Return the (X, Y) coordinate for the center point of the cell that contains the specified text.  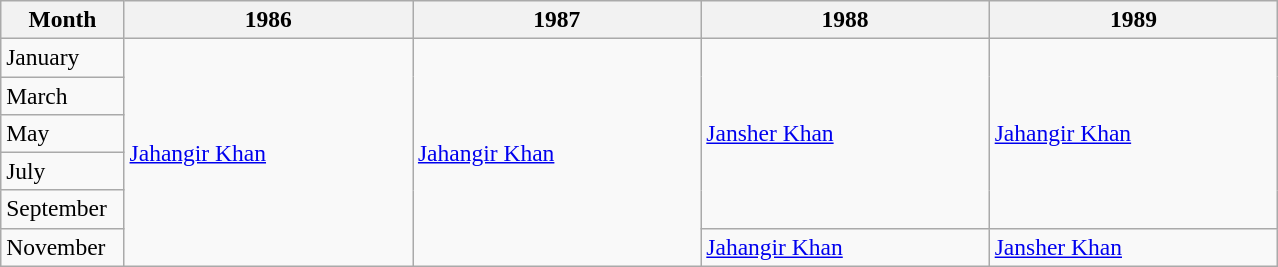
1988 (845, 19)
1986 (268, 19)
November (62, 247)
July (62, 171)
Month (62, 19)
March (62, 95)
January (62, 57)
1989 (1133, 19)
1987 (556, 19)
May (62, 133)
September (62, 209)
